Search for the cell housing the specified text and yield its [x, y] center coordinate. 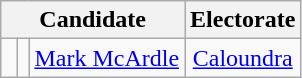
Electorate [243, 20]
Mark McArdle [107, 58]
Candidate [93, 20]
Caloundra [243, 58]
